Output the [x, y] coordinate of the center of the cell containing the given text.  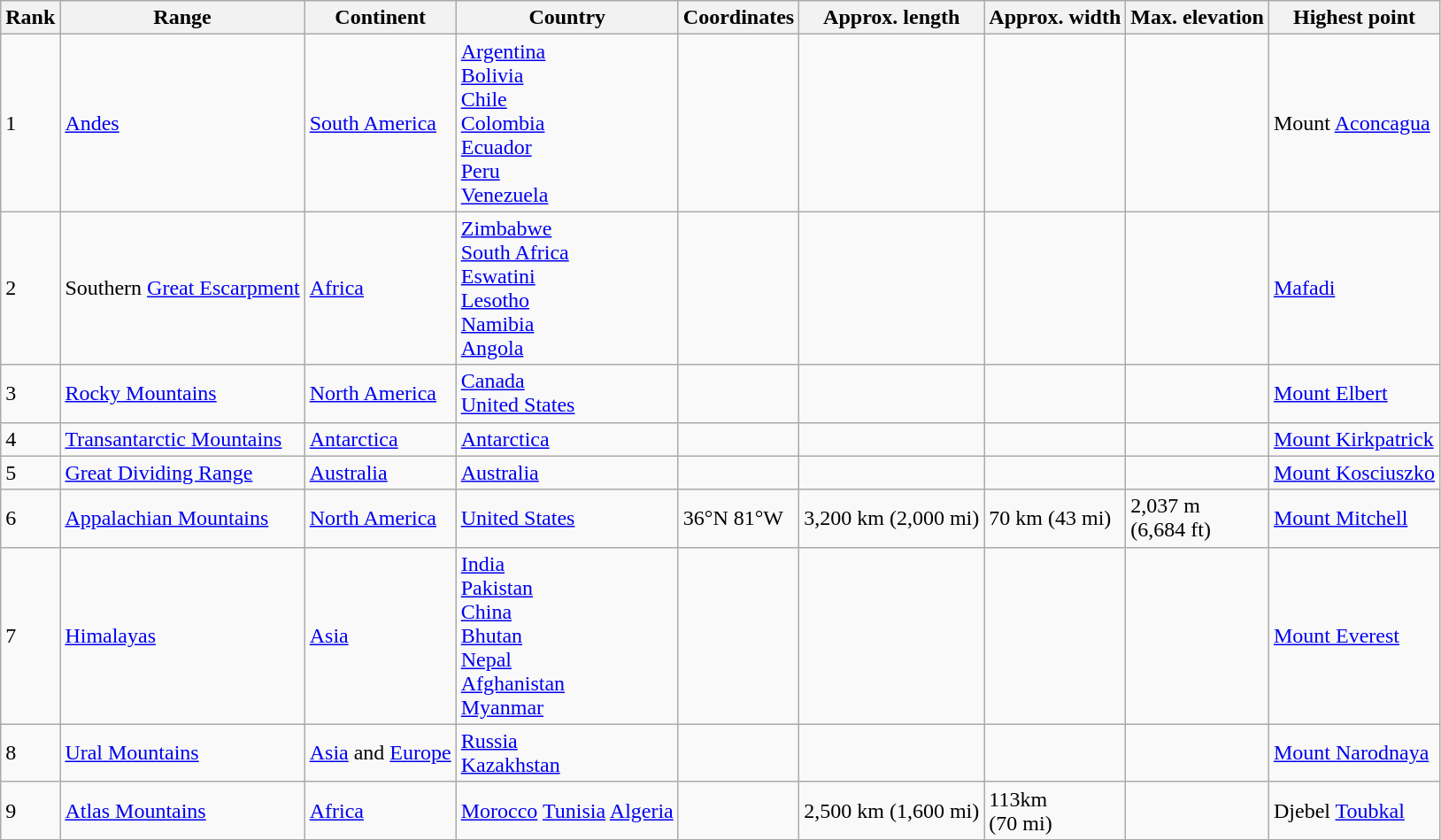
Mount Elbert [1354, 393]
Mount Kosciuszko [1354, 473]
Ural Mountains [182, 752]
Approx. length [892, 18]
Approx. width [1055, 18]
Mount Mitchell [1354, 519]
Continent [381, 18]
Range [182, 18]
Rank [30, 18]
3 [30, 393]
Coordinates [738, 18]
Mount Aconcagua [1354, 123]
4 [30, 439]
Asia and Europe [381, 752]
IndiaPakistanChinaBhutanNepalAfghanistanMyanmar [566, 636]
Country [566, 18]
CanadaUnited States [566, 393]
1 [30, 123]
Max. elevation [1198, 18]
Morocco Tunisia Algeria [566, 811]
Himalayas [182, 636]
Atlas Mountains [182, 811]
Andes [182, 123]
2 [30, 289]
8 [30, 752]
Southern Great Escarpment [182, 289]
Mount Everest [1354, 636]
Mafadi [1354, 289]
3,200 km (2,000 mi) [892, 519]
113km(70 mi) [1055, 811]
ZimbabweSouth AfricaEswatiniLesothoNamibiaAngola [566, 289]
Djebel Toubkal [1354, 811]
South America [381, 123]
6 [30, 519]
9 [30, 811]
5 [30, 473]
ArgentinaBoliviaChileColombiaEcuadorPeruVenezuela [566, 123]
Rocky Mountains [182, 393]
Russia Kazakhstan [566, 752]
70 km (43 mi) [1055, 519]
Appalachian Mountains [182, 519]
Great Dividing Range [182, 473]
Mount Kirkpatrick [1354, 439]
Transantarctic Mountains [182, 439]
United States [566, 519]
Asia [381, 636]
2,037 m(6,684 ft) [1198, 519]
36°N 81°W [738, 519]
Highest point [1354, 18]
Mount Narodnaya [1354, 752]
2,500 km (1,600 mi) [892, 811]
7 [30, 636]
